For the text-containing cell, return its midpoint in [x, y] coordinate format. 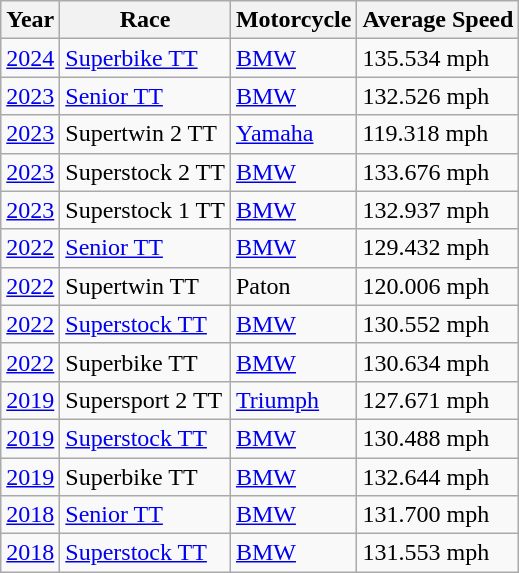
Paton [294, 286]
130.488 mph [438, 438]
Yamaha [294, 134]
Superstock 1 TT [146, 210]
Year [30, 20]
130.634 mph [438, 362]
131.553 mph [438, 553]
133.676 mph [438, 172]
132.937 mph [438, 210]
Superstock 2 TT [146, 172]
135.534 mph [438, 58]
132.526 mph [438, 96]
127.671 mph [438, 400]
132.644 mph [438, 477]
Supertwin 2 TT [146, 134]
Race [146, 20]
119.318 mph [438, 134]
Supertwin TT [146, 286]
Supersport 2 TT [146, 400]
131.700 mph [438, 515]
129.432 mph [438, 248]
2024 [30, 58]
Average Speed [438, 20]
Motorcycle [294, 20]
120.006 mph [438, 286]
130.552 mph [438, 324]
Triumph [294, 400]
